Extract the [X, Y] coordinate from the center of the cell holding the provided text.  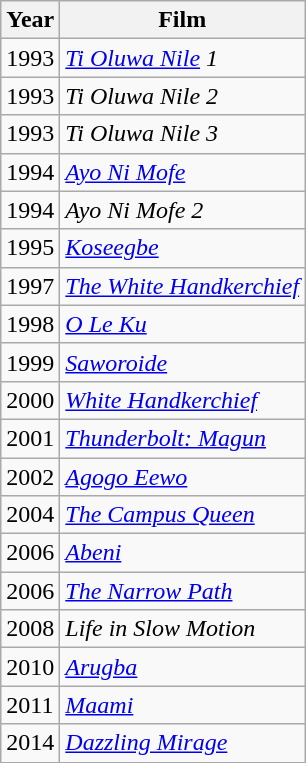
2014 [30, 743]
2001 [30, 438]
Ayo Ni Mofe 2 [182, 210]
Abeni [182, 553]
2010 [30, 667]
Film [182, 20]
1999 [30, 362]
1998 [30, 324]
Ti Oluwa Nile 1 [182, 58]
Life in Slow Motion [182, 629]
Agogo Eewo [182, 477]
1997 [30, 286]
The Campus Queen [182, 515]
The Narrow Path [182, 591]
Saworoide [182, 362]
Thunderbolt: Magun [182, 438]
2002 [30, 477]
Ti Oluwa Nile 3 [182, 134]
Arugba [182, 667]
Maami [182, 705]
Year [30, 20]
White Handkerchief [182, 400]
The White Handkerchief [182, 286]
1995 [30, 248]
2004 [30, 515]
Dazzling Mirage [182, 743]
2011 [30, 705]
Koseegbe [182, 248]
Ayo Ni Mofe [182, 172]
2000 [30, 400]
Ti Oluwa Nile 2 [182, 96]
O Le Ku [182, 324]
2008 [30, 629]
